Scan for the cell matching the given text and deliver its [X, Y] coordinate at center. 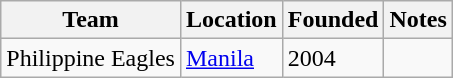
2004 [333, 58]
Philippine Eagles [91, 58]
Team [91, 20]
Notes [418, 20]
Founded [333, 20]
Location [231, 20]
Manila [231, 58]
